Find where the given text appears and provide that cell's center as [x, y] coordinate. 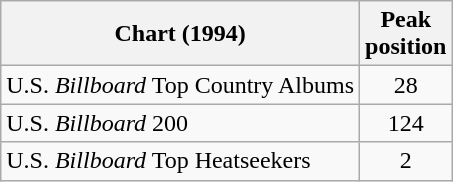
U.S. Billboard 200 [180, 123]
U.S. Billboard Top Country Albums [180, 85]
U.S. Billboard Top Heatseekers [180, 161]
Chart (1994) [180, 34]
124 [406, 123]
2 [406, 161]
28 [406, 85]
Peakposition [406, 34]
